Identify which cell holds the provided text, then report its [X, Y] central coordinate. 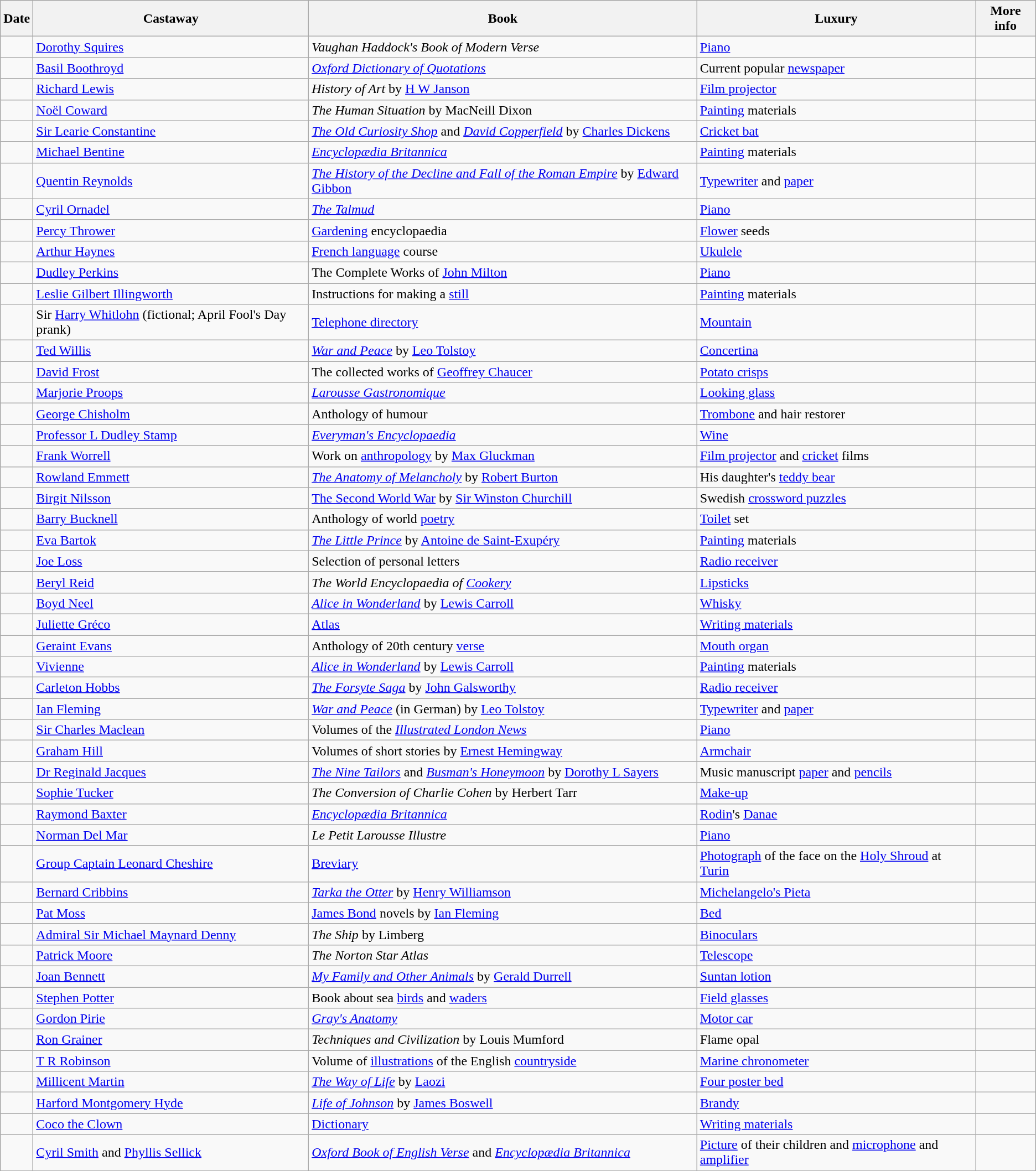
Geraint Evans [171, 646]
Michael Bentine [171, 152]
Sir Learie Constantine [171, 131]
War and Peace (in German) by Leo Tolstoy [503, 709]
Castaway [171, 19]
Eva Bartok [171, 540]
My Family and Other Animals by Gerald Durrell [503, 976]
Rodin's Danae [836, 814]
Gardening encyclopaedia [503, 230]
Admiral Sir Michael Maynard Denny [171, 934]
The Talmud [503, 209]
The Norton Star Atlas [503, 955]
Tarka the Otter by Henry Williamson [503, 892]
Harford Montgomery Hyde [171, 1103]
Anthology of 20th century verse [503, 646]
Music manuscript paper and pencils [836, 772]
Ian Fleming [171, 709]
Potato crisps [836, 372]
Carleton Hobbs [171, 688]
T R Robinson [171, 1061]
Concertina [836, 351]
Armchair [836, 751]
Percy Thrower [171, 230]
Frank Worrell [171, 456]
Anthology of humour [503, 414]
Basil Boothroyd [171, 68]
Raymond Baxter [171, 814]
Mountain [836, 322]
War and Peace by Leo Tolstoy [503, 351]
Volumes of the Illustrated London News [503, 730]
Gray's Anatomy [503, 1019]
Dictionary [503, 1124]
Arthur Haynes [171, 251]
Binoculars [836, 934]
Current popular newspaper [836, 68]
Telescope [836, 955]
Joe Loss [171, 561]
Richard Lewis [171, 89]
Wine [836, 435]
Sir Harry Whitlohn (fictional; April Fool's Day prank) [171, 322]
Lipsticks [836, 582]
Millicent Martin [171, 1082]
Picture of their children and microphone and amplifier [836, 1152]
Whisky [836, 603]
David Frost [171, 372]
Toilet set [836, 519]
Patrick Moore [171, 955]
Dorothy Squires [171, 47]
Birgit Nilsson [171, 498]
Atlas [503, 624]
Make-up [836, 793]
Motor car [836, 1019]
Le Petit Larousse Illustre [503, 835]
History of Art by H W Janson [503, 89]
Looking glass [836, 393]
More info [1006, 19]
Pat Moss [171, 913]
Noël Coward [171, 110]
The Conversion of Charlie Cohen by Herbert Tarr [503, 793]
Joan Bennett [171, 976]
Date [17, 19]
The Second World War by Sir Winston Churchill [503, 498]
Cyril Smith and Phyllis Sellick [171, 1152]
Cyril Ornadel [171, 209]
Luxury [836, 19]
Ukulele [836, 251]
The Little Prince by Antoine de Saint-Exupéry [503, 540]
Barry Bucknell [171, 519]
Telephone directory [503, 322]
Four poster bed [836, 1082]
Mouth organ [836, 646]
Ron Grainer [171, 1040]
Stephen Potter [171, 998]
Norman Del Mar [171, 835]
Life of Johnson by James Boswell [503, 1103]
Suntan lotion [836, 976]
Instructions for making a still [503, 294]
Marine chronometer [836, 1061]
Graham Hill [171, 751]
Leslie Gilbert Illingworth [171, 294]
Bed [836, 913]
Dudley Perkins [171, 272]
Flame opal [836, 1040]
Oxford Dictionary of Quotations [503, 68]
Volume of illustrations of the English countryside [503, 1061]
Bernard Cribbins [171, 892]
Sir Charles Maclean [171, 730]
The Complete Works of John Milton [503, 272]
Flower seeds [836, 230]
Brandy [836, 1103]
Coco the Clown [171, 1124]
French language course [503, 251]
The collected works of Geoffrey Chaucer [503, 372]
Anthology of world poetry [503, 519]
Film projector [836, 89]
His daughter's teddy bear [836, 477]
Quentin Reynolds [171, 180]
Dr Reginald Jacques [171, 772]
The History of the Decline and Fall of the Roman Empire by Edward Gibbon [503, 180]
Juliette Gréco [171, 624]
Book [503, 19]
Marjorie Proops [171, 393]
Book about sea birds and waders [503, 998]
Rowland Emmett [171, 477]
Work on anthropology by Max Gluckman [503, 456]
Everyman's Encyclopaedia [503, 435]
The Anatomy of Melancholy by Robert Burton [503, 477]
Group Captain Leonard Cheshire [171, 863]
Professor L Dudley Stamp [171, 435]
The Way of Life by Laozi [503, 1082]
Ted Willis [171, 351]
Techniques and Civilization by Louis Mumford [503, 1040]
Boyd Neel [171, 603]
Field glasses [836, 998]
James Bond novels by Ian Fleming [503, 913]
Gordon Pirie [171, 1019]
The World Encyclopaedia of Cookery [503, 582]
Michelangelo's Pieta [836, 892]
Selection of personal letters [503, 561]
Swedish crossword puzzles [836, 498]
Beryl Reid [171, 582]
George Chisholm [171, 414]
Oxford Book of English Verse and Encyclopædia Britannica [503, 1152]
Trombone and hair restorer [836, 414]
The Nine Tailors and Busman's Honeymoon by Dorothy L Sayers [503, 772]
Volumes of short stories by Ernest Hemingway [503, 751]
Cricket bat [836, 131]
Breviary [503, 863]
Vaughan Haddock's Book of Modern Verse [503, 47]
Larousse Gastronomique [503, 393]
Photograph of the face on the Holy Shroud at Turin [836, 863]
Vivienne [171, 667]
The Human Situation by MacNeill Dixon [503, 110]
Sophie Tucker [171, 793]
The Old Curiosity Shop and David Copperfield by Charles Dickens [503, 131]
Film projector and cricket films [836, 456]
The Ship by Limberg [503, 934]
The Forsyte Saga by John Galsworthy [503, 688]
